Locate the cell with the specified text and output its (X, Y) center coordinate. 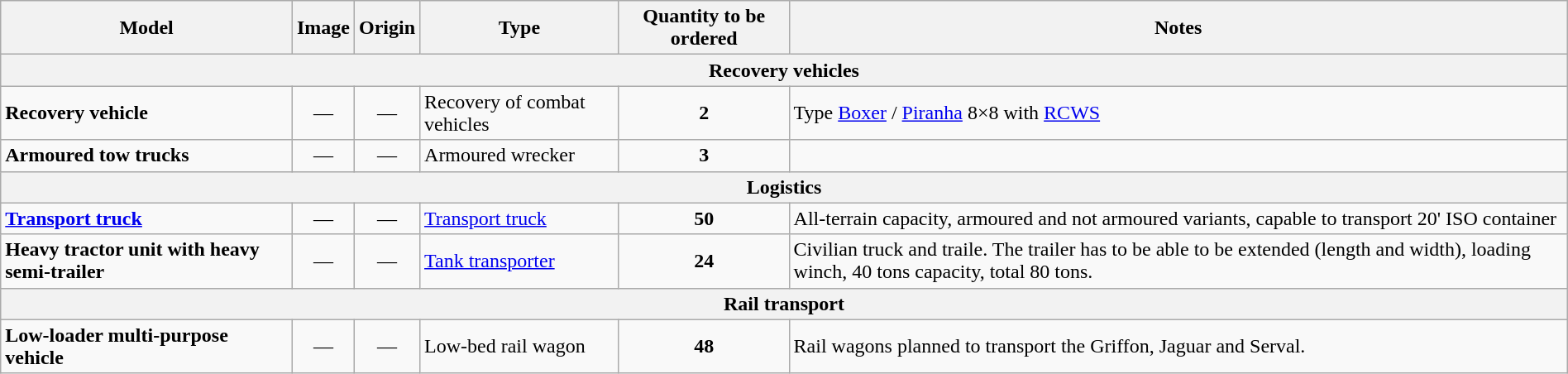
Low-loader multi-purpose vehicle (147, 346)
Armoured tow trucks (147, 156)
2 (704, 113)
Type (519, 28)
Type Boxer / Piranha 8×8 with RCWS (1178, 113)
50 (704, 218)
Tank transporter (519, 261)
Recovery vehicles (784, 70)
Civilian truck and traile. The trailer has to be able to be extended (length and width), loading winch, 40 tons capacity, total 80 tons. (1178, 261)
48 (704, 346)
Image (323, 28)
Recovery vehicle (147, 113)
Origin (387, 28)
Rail wagons planned to transport the Griffon, Jaguar and Serval. (1178, 346)
Heavy tractor unit with heavy semi-trailer (147, 261)
Recovery of combat vehicles (519, 113)
Low-bed rail wagon (519, 346)
All-terrain capacity, armoured and not armoured variants, capable to transport 20' ISO container (1178, 218)
24 (704, 261)
Notes (1178, 28)
3 (704, 156)
Armoured wrecker (519, 156)
Quantity to be ordered (704, 28)
Rail transport (784, 304)
Logistics (784, 187)
Model (147, 28)
